Locate the cell with the specified text and output its (x, y) center coordinate. 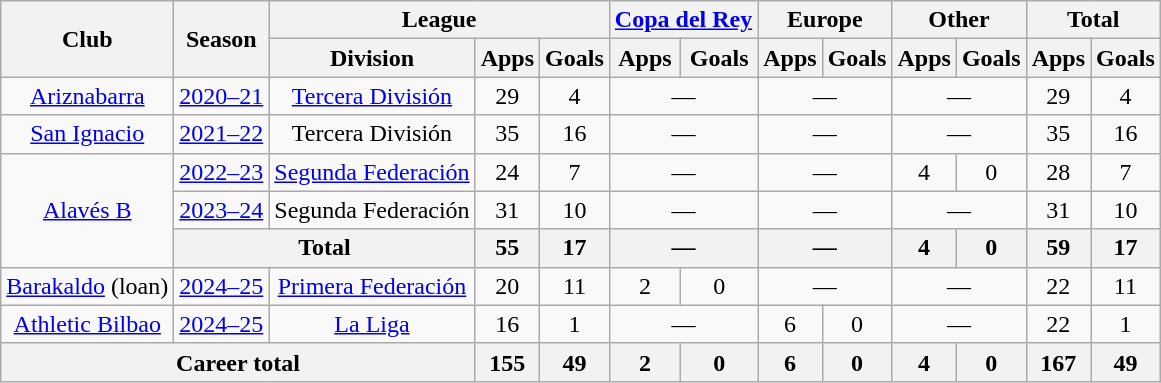
Barakaldo (loan) (88, 286)
2022–23 (222, 172)
Career total (238, 362)
59 (1058, 248)
2021–22 (222, 134)
20 (507, 286)
Season (222, 39)
28 (1058, 172)
167 (1058, 362)
55 (507, 248)
Division (372, 58)
League (440, 20)
La Liga (372, 324)
155 (507, 362)
Ariznabarra (88, 96)
Copa del Rey (683, 20)
Europe (825, 20)
Alavés B (88, 210)
Primera Federación (372, 286)
San Ignacio (88, 134)
Other (959, 20)
24 (507, 172)
Athletic Bilbao (88, 324)
Club (88, 39)
2023–24 (222, 210)
2020–21 (222, 96)
